Pinpoint the cell where the given text exists, returning its [x, y] midpoint coordinate. 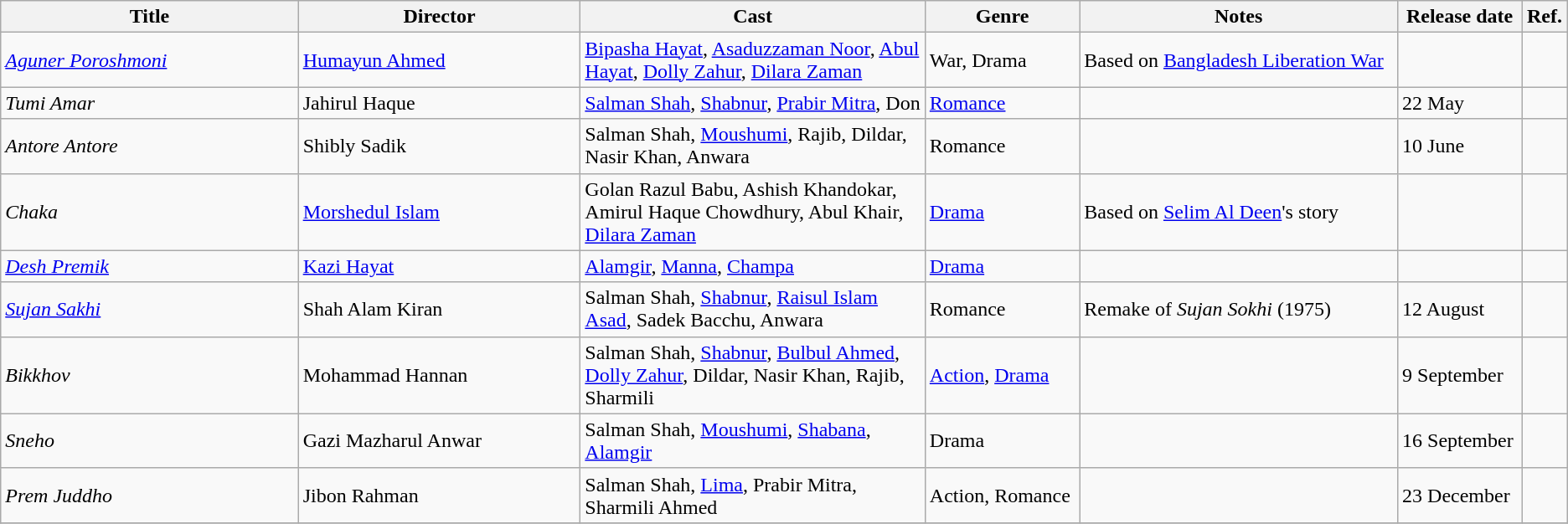
Chaka [149, 212]
Based on Selim Al Deen's story [1239, 212]
Based on Bangladesh Liberation War [1239, 60]
Director [439, 17]
9 September [1460, 375]
Release date [1460, 17]
Tumi Amar [149, 103]
16 September [1460, 440]
Golan Razul Babu, Ashish Khandokar, Amirul Haque Chowdhury, Abul Khair, Dilara Zaman [752, 212]
Action, Drama [1002, 375]
Prem Juddho [149, 496]
War, Drama [1002, 60]
Salman Shah, Lima, Prabir Mitra, Sharmili Ahmed [752, 496]
Alamgir, Manna, Champa [752, 266]
Jahirul Haque [439, 103]
12 August [1460, 310]
Mohammad Hannan [439, 375]
22 May [1460, 103]
Jibon Rahman [439, 496]
23 December [1460, 496]
Salman Shah, Moushumi, Shabana, Alamgir [752, 440]
Salman Shah, Shabnur, Raisul Islam Asad, Sadek Bacchu, Anwara [752, 310]
Bipasha Hayat, Asaduzzaman Noor, Abul Hayat, Dolly Zahur, Dilara Zaman [752, 60]
Bikkhov [149, 375]
10 June [1460, 146]
Shah Alam Kiran [439, 310]
Cast [752, 17]
Kazi Hayat [439, 266]
Sneho [149, 440]
Morshedul Islam [439, 212]
Gazi Mazharul Anwar [439, 440]
Desh Premik [149, 266]
Title [149, 17]
Salman Shah, Shabnur, Prabir Mitra, Don [752, 103]
Ref. [1545, 17]
Aguner Poroshmoni [149, 60]
Salman Shah, Shabnur, Bulbul Ahmed, Dolly Zahur, Dildar, Nasir Khan, Rajib, Sharmili [752, 375]
Sujan Sakhi [149, 310]
Genre [1002, 17]
Shibly Sadik [439, 146]
Salman Shah, Moushumi, Rajib, Dildar, Nasir Khan, Anwara [752, 146]
Action, Romance [1002, 496]
Remake of Sujan Sokhi (1975) [1239, 310]
Humayun Ahmed [439, 60]
Notes [1239, 17]
Antore Antore [149, 146]
